For the text-containing cell, return its midpoint in (X, Y) coordinate format. 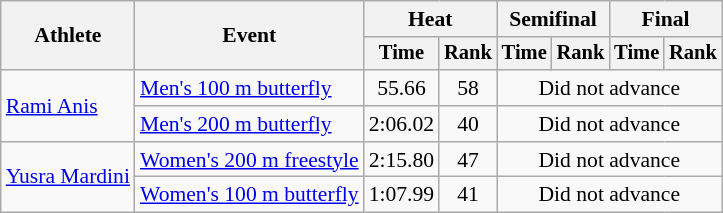
2:15.80 (402, 160)
Men's 100 m butterfly (250, 88)
Men's 200 m butterfly (250, 124)
47 (468, 160)
Event (250, 36)
55.66 (402, 88)
Women's 200 m freestyle (250, 160)
1:07.99 (402, 195)
Women's 100 m butterfly (250, 195)
2:06.02 (402, 124)
Heat (430, 19)
40 (468, 124)
Yusra Mardini (68, 178)
Rami Anis (68, 106)
41 (468, 195)
Semifinal (553, 19)
58 (468, 88)
Final (665, 19)
Athlete (68, 36)
